Identify which cell holds the provided text, then report its [X, Y] central coordinate. 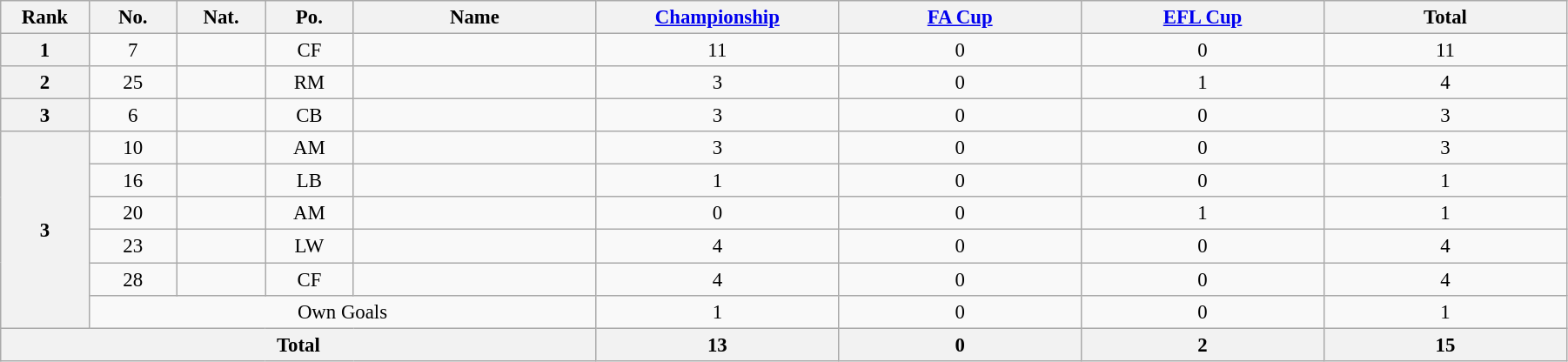
7 [132, 50]
25 [132, 83]
LB [310, 181]
Po. [310, 17]
Rank [45, 17]
LW [310, 246]
Championship [717, 17]
No. [132, 17]
CB [310, 116]
Name [475, 17]
EFL Cup [1203, 17]
15 [1444, 345]
Nat. [221, 17]
RM [310, 83]
Own Goals [343, 312]
16 [132, 181]
FA Cup [961, 17]
28 [132, 279]
10 [132, 148]
23 [132, 246]
6 [132, 116]
13 [717, 345]
20 [132, 213]
